Find where the given text appears and provide that cell's center as [X, Y] coordinate. 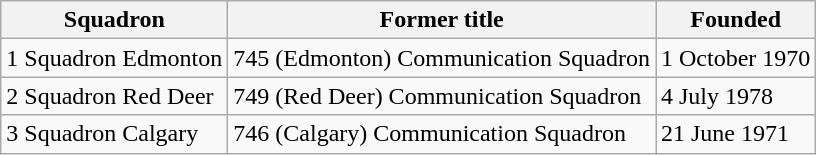
1 Squadron Edmonton [114, 58]
Founded [736, 20]
4 July 1978 [736, 96]
3 Squadron Calgary [114, 134]
749 (Red Deer) Communication Squadron [442, 96]
746 (Calgary) Communication Squadron [442, 134]
1 October 1970 [736, 58]
Squadron [114, 20]
745 (Edmonton) Communication Squadron [442, 58]
21 June 1971 [736, 134]
Former title [442, 20]
2 Squadron Red Deer [114, 96]
